Return the [x, y] coordinate for the center point of the cell that contains the specified text.  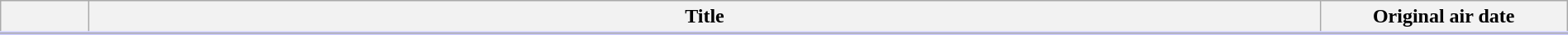
Original air date [1444, 17]
Title [705, 17]
